Pinpoint the cell where the given text exists, returning its (x, y) midpoint coordinate. 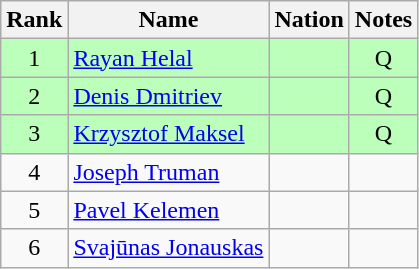
Nation (309, 20)
6 (34, 248)
Joseph Truman (168, 172)
Notes (383, 20)
3 (34, 134)
Pavel Kelemen (168, 210)
Krzysztof Maksel (168, 134)
4 (34, 172)
Name (168, 20)
Svajūnas Jonauskas (168, 248)
5 (34, 210)
2 (34, 96)
Rank (34, 20)
Rayan Helal (168, 58)
Denis Dmitriev (168, 96)
1 (34, 58)
